For the text-containing cell, return its midpoint in (X, Y) coordinate format. 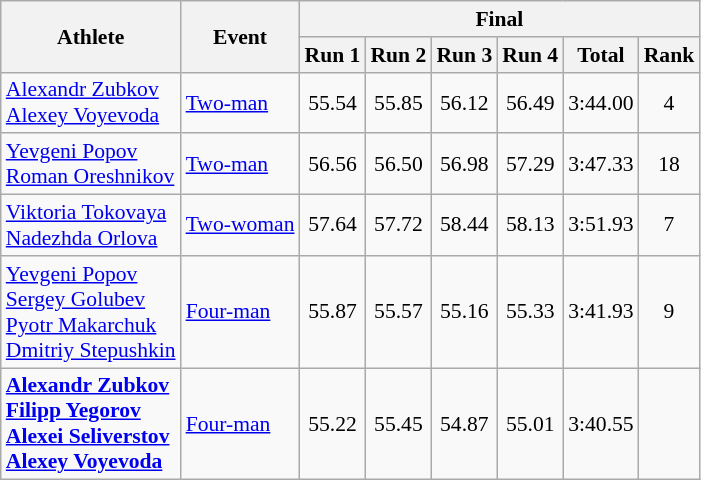
4 (670, 102)
3:47.33 (600, 164)
7 (670, 226)
55.16 (464, 312)
55.85 (398, 102)
56.50 (398, 164)
Alexandr ZubkovFilipp Yegorov Alexei SeliverstovAlexey Voyevoda (91, 424)
Run 4 (530, 55)
Rank (670, 55)
55.87 (333, 312)
56.56 (333, 164)
18 (670, 164)
54.87 (464, 424)
Event (240, 36)
55.22 (333, 424)
57.72 (398, 226)
56.49 (530, 102)
56.12 (464, 102)
3:40.55 (600, 424)
Athlete (91, 36)
58.13 (530, 226)
Alexandr ZubkovAlexey Voyevoda (91, 102)
58.44 (464, 226)
9 (670, 312)
3:51.93 (600, 226)
Final (500, 19)
Run 3 (464, 55)
Total (600, 55)
55.57 (398, 312)
57.64 (333, 226)
55.45 (398, 424)
Yevgeni PopovRoman Oreshnikov (91, 164)
55.01 (530, 424)
Run 2 (398, 55)
56.98 (464, 164)
Viktoria TokovayaNadezhda Orlova (91, 226)
Two-woman (240, 226)
3:41.93 (600, 312)
55.54 (333, 102)
Run 1 (333, 55)
3:44.00 (600, 102)
55.33 (530, 312)
57.29 (530, 164)
Yevgeni PopovSergey GolubevPyotr MakarchukDmitriy Stepushkin (91, 312)
